For the text-containing cell, return its midpoint in (X, Y) coordinate format. 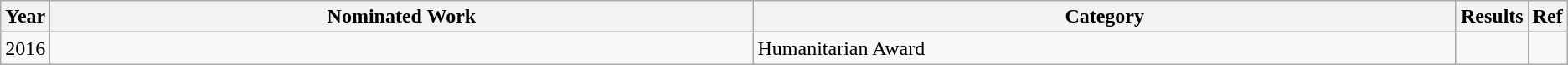
Nominated Work (402, 17)
2016 (25, 48)
Ref (1548, 17)
Results (1492, 17)
Humanitarian Award (1104, 48)
Category (1104, 17)
Year (25, 17)
